Provide the (x, y) coordinate of the cell's center where the given text is located.  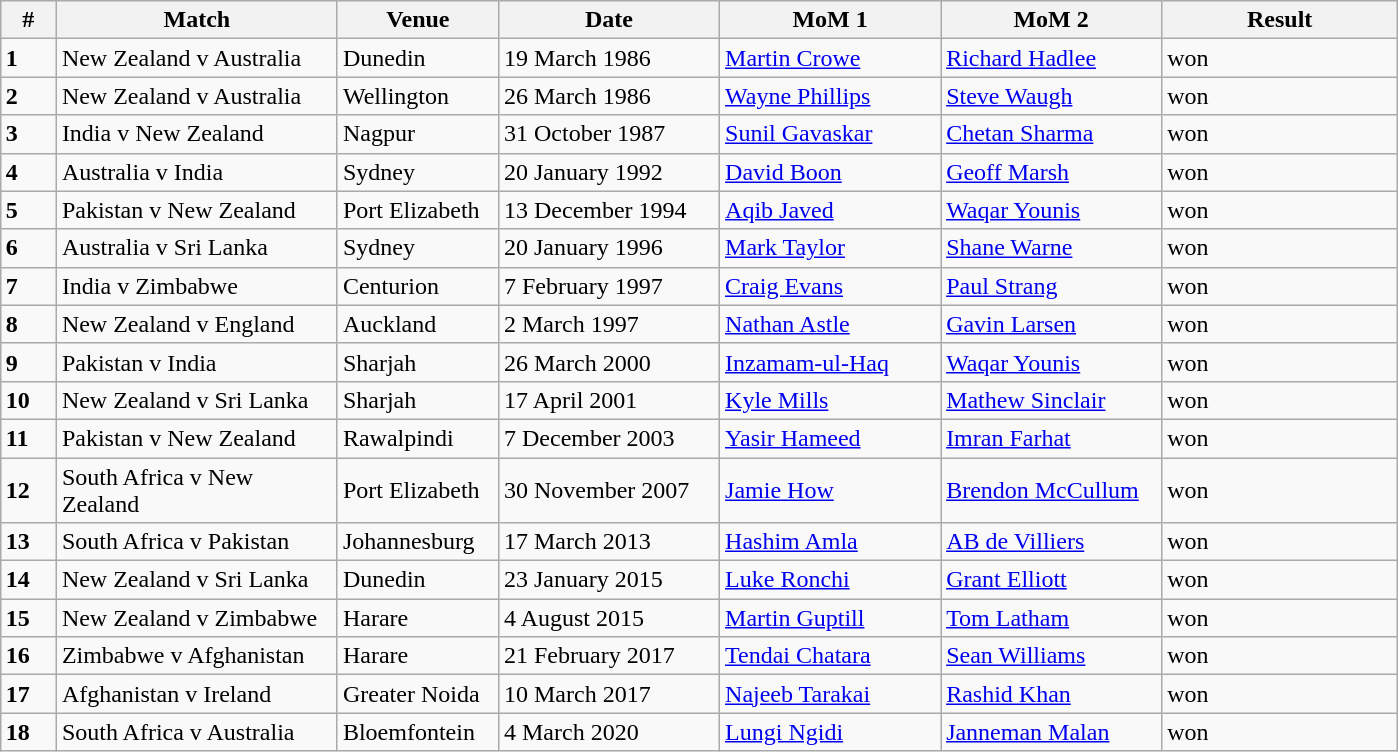
26 March 2000 (608, 362)
13 (28, 542)
6 (28, 248)
Steve Waugh (1052, 96)
South Africa v Pakistan (196, 542)
Geoff Marsh (1052, 172)
30 November 2007 (608, 490)
2 March 1997 (608, 324)
Australia v Sri Lanka (196, 248)
3 (28, 134)
31 October 1987 (608, 134)
9 (28, 362)
Paul Strang (1052, 286)
Wellington (418, 96)
Martin Crowe (830, 58)
15 (28, 618)
Rawalpindi (418, 438)
Inzamam-ul-Haq (830, 362)
4 August 2015 (608, 618)
Bloemfontein (418, 732)
17 (28, 694)
Afghanistan v Ireland (196, 694)
12 (28, 490)
11 (28, 438)
Zimbabwe v Afghanistan (196, 656)
26 March 1986 (608, 96)
Imran Farhat (1052, 438)
13 December 1994 (608, 210)
Tendai Chatara (830, 656)
Centurion (418, 286)
Sean Williams (1052, 656)
Pakistan v India (196, 362)
India v Zimbabwe (196, 286)
23 January 2015 (608, 580)
AB de Villiers (1052, 542)
Sunil Gavaskar (830, 134)
Gavin Larsen (1052, 324)
5 (28, 210)
Rashid Khan (1052, 694)
India v New Zealand (196, 134)
20 January 1996 (608, 248)
1 (28, 58)
# (28, 20)
7 December 2003 (608, 438)
Richard Hadlee (1052, 58)
Nagpur (418, 134)
Venue (418, 20)
Australia v India (196, 172)
Luke Ronchi (830, 580)
Mark Taylor (830, 248)
South Africa v New Zealand (196, 490)
Kyle Mills (830, 400)
Johannesburg (418, 542)
Brendon McCullum (1052, 490)
Date (608, 20)
Wayne Phillips (830, 96)
Janneman Malan (1052, 732)
Match (196, 20)
Auckland (418, 324)
8 (28, 324)
Mathew Sinclair (1052, 400)
Hashim Amla (830, 542)
21 February 2017 (608, 656)
Chetan Sharma (1052, 134)
Nathan Astle (830, 324)
20 January 1992 (608, 172)
10 March 2017 (608, 694)
New Zealand v England (196, 324)
2 (28, 96)
Aqib Javed (830, 210)
Lungi Ngidi (830, 732)
MoM 2 (1052, 20)
David Boon (830, 172)
Greater Noida (418, 694)
7 (28, 286)
18 (28, 732)
4 March 2020 (608, 732)
14 (28, 580)
Grant Elliott (1052, 580)
17 April 2001 (608, 400)
MoM 1 (830, 20)
Martin Guptill (830, 618)
Shane Warne (1052, 248)
Craig Evans (830, 286)
Tom Latham (1052, 618)
7 February 1997 (608, 286)
Result (1280, 20)
Jamie How (830, 490)
16 (28, 656)
4 (28, 172)
South Africa v Australia (196, 732)
Yasir Hameed (830, 438)
10 (28, 400)
17 March 2013 (608, 542)
New Zealand v Zimbabwe (196, 618)
19 March 1986 (608, 58)
Najeeb Tarakai (830, 694)
